Detect which cell encompasses the target text, then output its (x, y) center coordinate. 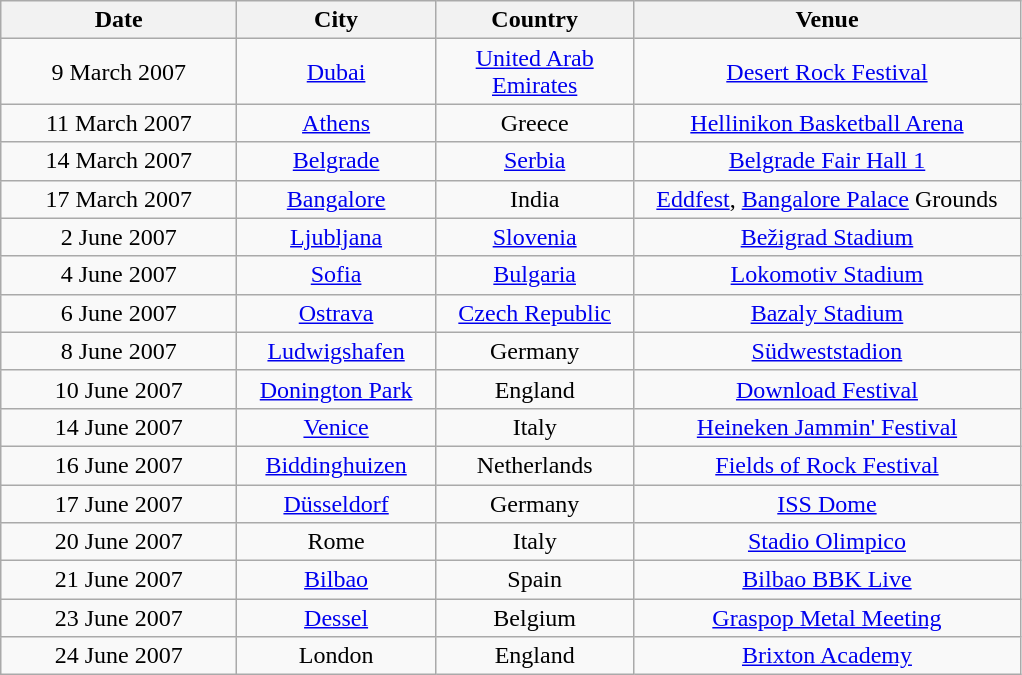
Netherlands (534, 465)
Slovenia (534, 237)
Bežigrad Stadium (827, 237)
Bulgaria (534, 275)
Athens (336, 123)
Eddfest, Bangalore Palace Grounds (827, 199)
23 June 2007 (119, 618)
Bangalore (336, 199)
Lokomotiv Stadium (827, 275)
17 June 2007 (119, 503)
6 June 2007 (119, 313)
Stadio Olimpico (827, 542)
17 March 2007 (119, 199)
14 June 2007 (119, 427)
11 March 2007 (119, 123)
City (336, 20)
Heineken Jammin' Festival (827, 427)
Bilbao (336, 580)
ISS Dome (827, 503)
9 March 2007 (119, 72)
8 June 2007 (119, 351)
Venice (336, 427)
Date (119, 20)
14 March 2007 (119, 161)
Bazaly Stadium (827, 313)
Belgium (534, 618)
Country (534, 20)
India (534, 199)
Czech Republic (534, 313)
Sofia (336, 275)
Düsseldorf (336, 503)
Südweststadion (827, 351)
21 June 2007 (119, 580)
Dubai (336, 72)
London (336, 656)
Serbia (534, 161)
2 June 2007 (119, 237)
10 June 2007 (119, 389)
Hellinikon Basketball Arena (827, 123)
4 June 2007 (119, 275)
Dessel (336, 618)
16 June 2007 (119, 465)
Ostrava (336, 313)
Ludwigshafen (336, 351)
Spain (534, 580)
Belgrade (336, 161)
Bilbao BBK Live (827, 580)
Biddinghuizen (336, 465)
Greece (534, 123)
Fields of Rock Festival (827, 465)
Desert Rock Festival (827, 72)
Graspop Metal Meeting (827, 618)
Brixton Academy (827, 656)
20 June 2007 (119, 542)
Donington Park (336, 389)
Download Festival (827, 389)
Ljubljana (336, 237)
United Arab Emirates (534, 72)
Venue (827, 20)
Rome (336, 542)
24 June 2007 (119, 656)
Belgrade Fair Hall 1 (827, 161)
